Return the [X, Y] coordinate for the center point of the cell that contains the specified text.  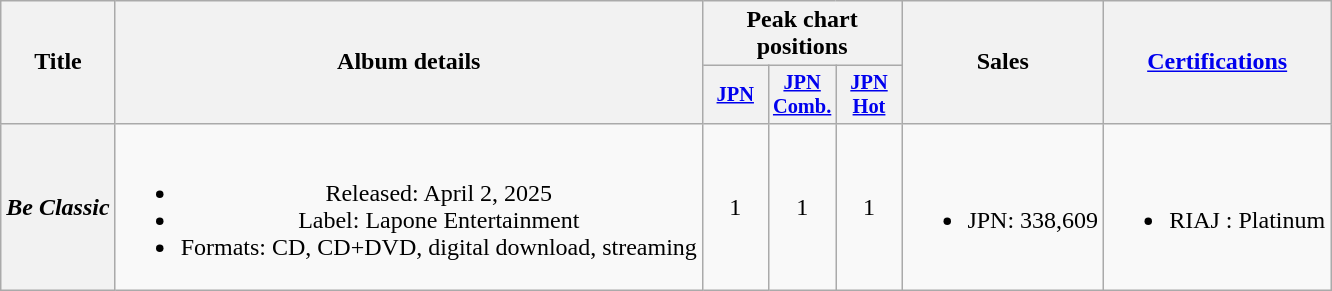
Be Classic [58, 206]
Peak chart positions [802, 34]
Sales [1003, 62]
JPN [735, 95]
JPN: 338,609 [1003, 206]
JPNHot [869, 95]
RIAJ : Platinum [1218, 206]
JPNComb. [802, 95]
Released: April 2, 2025 Label: Lapone EntertainmentFormats: CD, CD+DVD, digital download, streaming [408, 206]
Title [58, 62]
Album details [408, 62]
Certifications [1218, 62]
